Scan for the cell matching the given text and deliver its [x, y] coordinate at center. 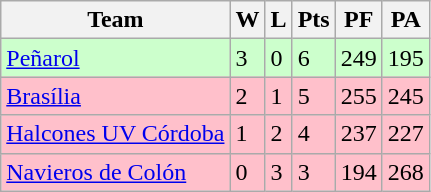
5 [314, 96]
227 [406, 134]
Navieros de Colón [116, 172]
Brasília [116, 96]
195 [406, 58]
L [278, 20]
Team [116, 20]
4 [314, 134]
268 [406, 172]
194 [358, 172]
PF [358, 20]
245 [406, 96]
PA [406, 20]
6 [314, 58]
249 [358, 58]
255 [358, 96]
Peñarol [116, 58]
Halcones UV Córdoba [116, 134]
W [248, 20]
237 [358, 134]
Pts [314, 20]
